Detect which cell encompasses the target text, then output its [x, y] center coordinate. 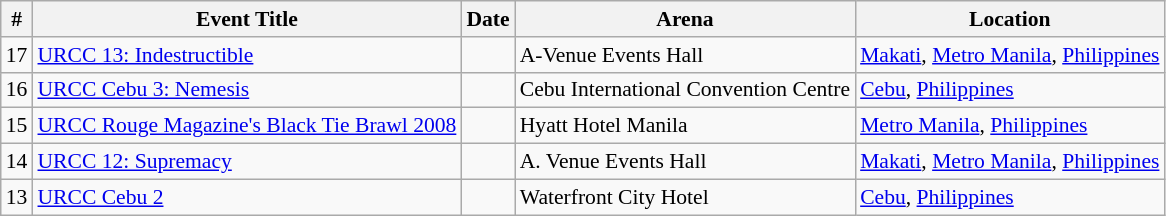
Location [1010, 19]
14 [17, 162]
13 [17, 197]
Cebu International Convention Centre [685, 90]
URCC 12: Supremacy [246, 162]
# [17, 19]
16 [17, 90]
URCC Rouge Magazine's Black Tie Brawl 2008 [246, 126]
Arena [685, 19]
URCC Cebu 3: Nemesis [246, 90]
Hyatt Hotel Manila [685, 126]
Waterfront City Hotel [685, 197]
15 [17, 126]
17 [17, 55]
A-Venue Events Hall [685, 55]
URCC Cebu 2 [246, 197]
A. Venue Events Hall [685, 162]
Metro Manila, Philippines [1010, 126]
URCC 13: Indestructible [246, 55]
Event Title [246, 19]
Date [488, 19]
